Locate the cell with the specified text and output its (x, y) center coordinate. 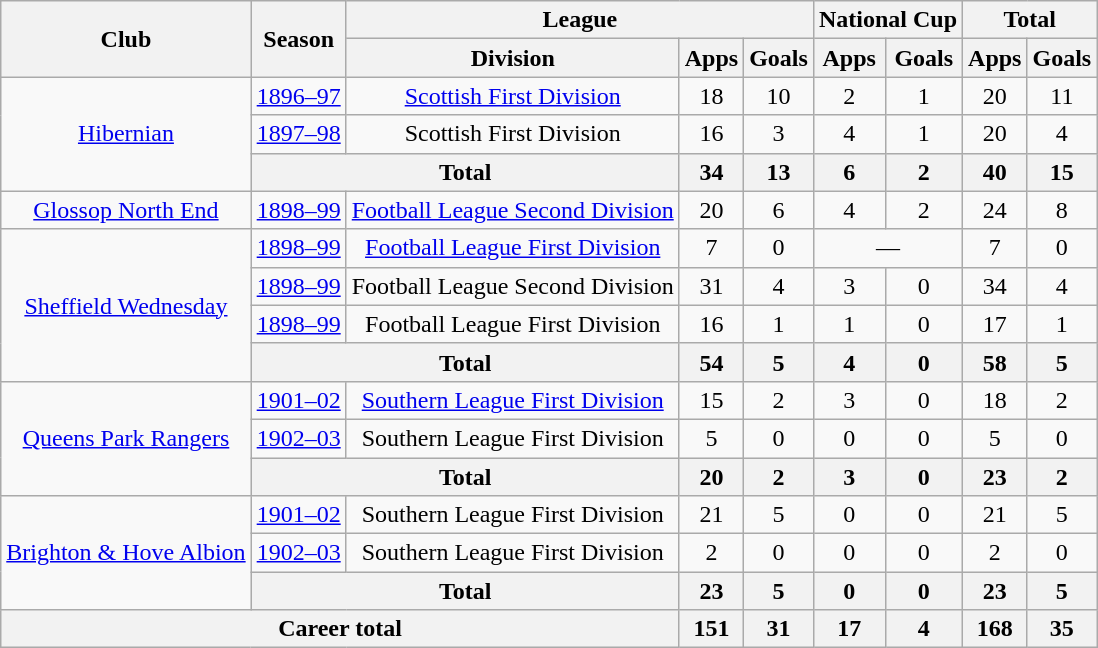
Queens Park Rangers (126, 438)
Division (512, 58)
54 (711, 362)
35 (1062, 629)
Career total (340, 629)
1897–98 (298, 134)
1896–97 (298, 96)
Hibernian (126, 134)
National Cup (888, 20)
58 (995, 362)
13 (779, 172)
Sheffield Wednesday (126, 305)
40 (995, 172)
Glossop North End (126, 210)
168 (995, 629)
8 (1062, 210)
10 (779, 96)
Season (298, 39)
Club (126, 39)
11 (1062, 96)
— (888, 248)
151 (711, 629)
League (580, 20)
24 (995, 210)
Brighton & Hove Albion (126, 553)
